Identify which cell holds the provided text, then report its [x, y] central coordinate. 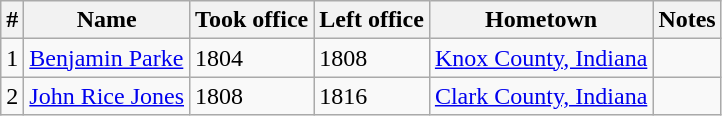
John Rice Jones [107, 96]
Left office [372, 20]
Clark County, Indiana [540, 96]
Knox County, Indiana [540, 58]
1 [12, 58]
Benjamin Parke [107, 58]
# [12, 20]
1804 [252, 58]
Took office [252, 20]
Name [107, 20]
1816 [372, 96]
2 [12, 96]
Hometown [540, 20]
Notes [687, 20]
